Detect which cell encompasses the target text, then output its (X, Y) center coordinate. 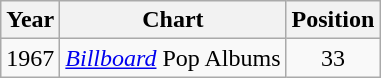
Billboard Pop Albums (173, 58)
Position (333, 20)
Chart (173, 20)
33 (333, 58)
1967 (30, 58)
Year (30, 20)
